Provide the [x, y] coordinate of the cell's center where the given text is located.  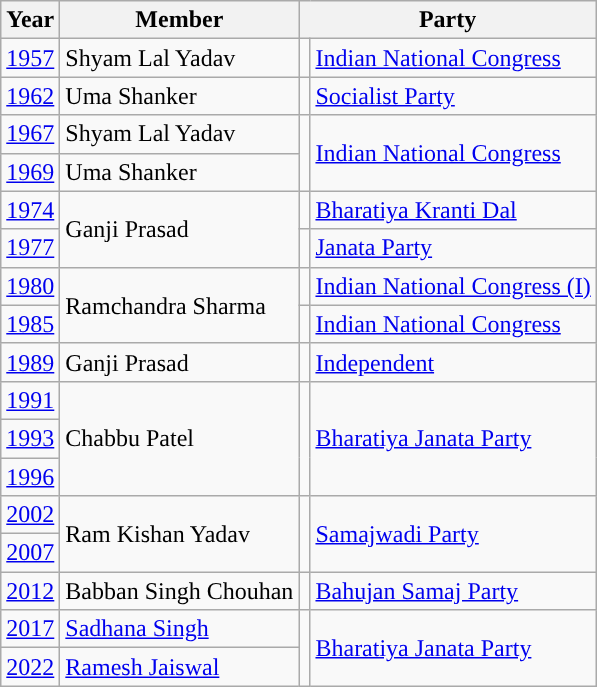
1957 [30, 58]
Ramesh Jaiswal [180, 667]
Indian National Congress (I) [453, 286]
1962 [30, 96]
Member [180, 20]
1993 [30, 438]
Party [448, 20]
Socialist Party [453, 96]
1996 [30, 477]
1989 [30, 362]
Janata Party [453, 248]
2017 [30, 629]
Ramchandra Sharma [180, 305]
Samajwadi Party [453, 534]
1967 [30, 134]
2012 [30, 591]
Babban Singh Chouhan [180, 591]
1991 [30, 400]
Sadhana Singh [180, 629]
Ram Kishan Yadav [180, 534]
Bahujan Samaj Party [453, 591]
2022 [30, 667]
Independent [453, 362]
Year [30, 20]
Bharatiya Kranti Dal [453, 210]
1985 [30, 324]
1977 [30, 248]
1969 [30, 172]
2002 [30, 515]
Chabbu Patel [180, 438]
2007 [30, 553]
1980 [30, 286]
1974 [30, 210]
